Capture the cell that displays the provided text and extract its (X, Y) central coordinate. 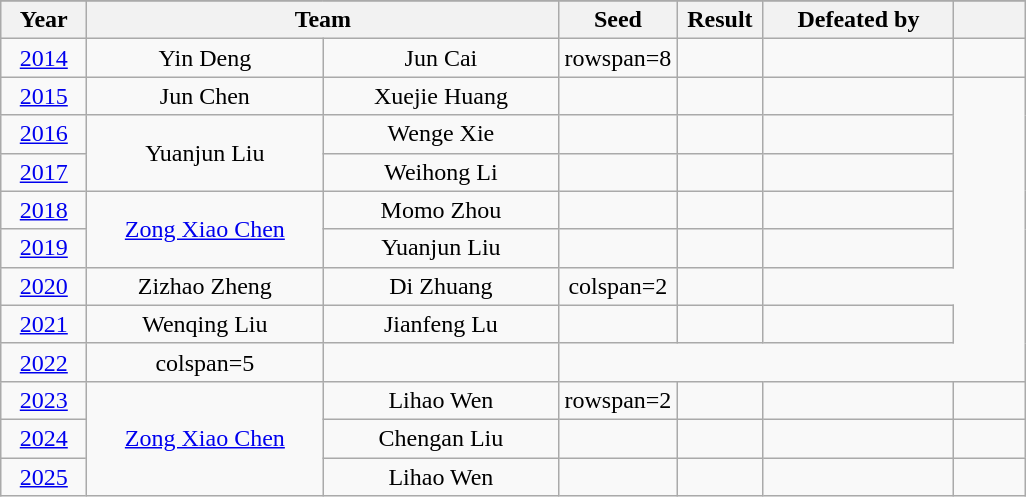
2020 (44, 286)
Di Zhuang (441, 286)
Chengan Liu (441, 438)
2015 (44, 96)
2024 (44, 438)
Momo Zhou (441, 210)
colspan=2 (618, 286)
Wenge Xie (441, 134)
Xuejie Huang (441, 96)
Result (720, 20)
rowspan=8 (618, 58)
2014 (44, 58)
Weihong Li (441, 172)
2025 (44, 477)
2023 (44, 400)
Jianfeng Lu (441, 324)
Jun Cai (441, 58)
Year (44, 20)
Defeated by (858, 20)
rowspan=2 (618, 400)
2021 (44, 324)
2019 (44, 248)
2022 (44, 362)
Seed (618, 20)
2016 (44, 134)
colspan=5 (205, 362)
Jun Chen (205, 96)
2018 (44, 210)
Team (323, 20)
2017 (44, 172)
Yin Deng (205, 58)
Zizhao Zheng (205, 286)
Wenqing Liu (205, 324)
